Extract the [X, Y] coordinate from the center of the cell holding the provided text.  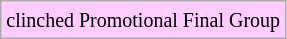
clinched Promotional Final Group [144, 20]
